For the text-containing cell, return its midpoint in (x, y) coordinate format. 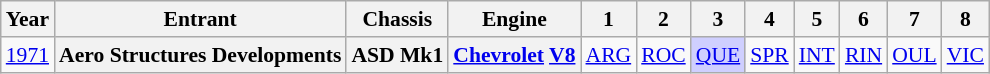
VIC (966, 55)
5 (817, 19)
8 (966, 19)
Engine (514, 19)
7 (914, 19)
Chevrolet V8 (514, 55)
Chassis (397, 19)
4 (770, 19)
2 (664, 19)
QUE (718, 55)
ASD Mk1 (397, 55)
Entrant (200, 19)
ARG (608, 55)
6 (864, 19)
OUL (914, 55)
3 (718, 19)
SPR (770, 55)
INT (817, 55)
Aero Structures Developments (200, 55)
RIN (864, 55)
ROC (664, 55)
1 (608, 19)
Year (28, 19)
1971 (28, 55)
